Provide the [x, y] coordinate of the cell's center where the given text is located.  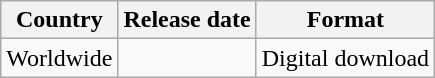
Digital download [345, 58]
Worldwide [60, 58]
Release date [187, 20]
Country [60, 20]
Format [345, 20]
